Capture the cell that displays the provided text and extract its [x, y] central coordinate. 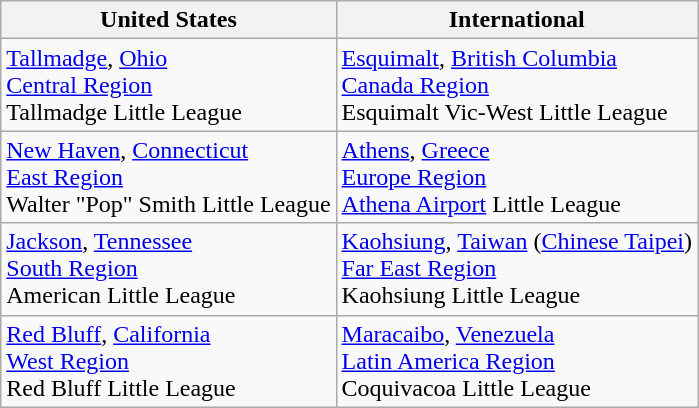
United States [168, 20]
Esquimalt, British Columbia Canada RegionEsquimalt Vic-West Little League [516, 85]
Red Bluff, CaliforniaWest RegionRed Bluff Little League [168, 361]
Jackson, TennesseeSouth RegionAmerican Little League [168, 269]
Athens, GreeceEurope RegionAthena Airport Little League [516, 177]
Maracaibo, VenezuelaLatin America RegionCoquivacoa Little League [516, 361]
New Haven, ConnecticutEast RegionWalter "Pop" Smith Little League [168, 177]
Tallmadge, OhioCentral RegionTallmadge Little League [168, 85]
Kaohsiung, Taiwan (Chinese Taipei)Far East RegionKaohsiung Little League [516, 269]
International [516, 20]
